Identify which cell holds the provided text, then report its (x, y) central coordinate. 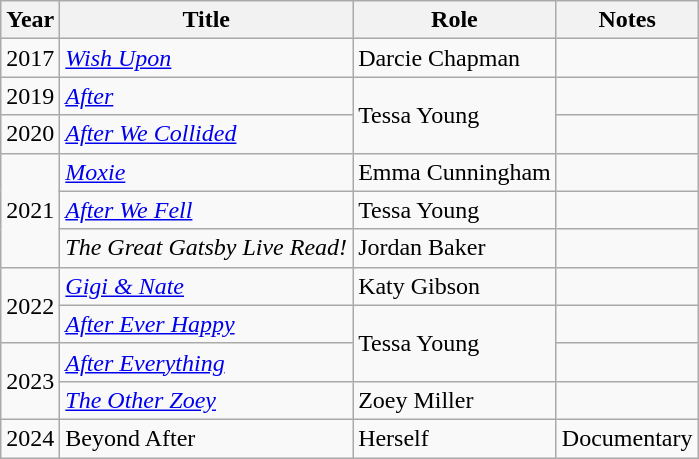
Darcie Chapman (455, 58)
Notes (627, 20)
2020 (30, 134)
Title (206, 20)
Role (455, 20)
Documentary (627, 438)
The Great Gatsby Live Read! (206, 248)
After We Collided (206, 134)
2021 (30, 210)
Emma Cunningham (455, 172)
After Ever Happy (206, 324)
Beyond After (206, 438)
2019 (30, 96)
Jordan Baker (455, 248)
Year (30, 20)
2023 (30, 381)
After We Fell (206, 210)
Moxie (206, 172)
Katy Gibson (455, 286)
Gigi & Nate (206, 286)
Zoey Miller (455, 400)
After (206, 96)
The Other Zoey (206, 400)
Wish Upon (206, 58)
After Everything (206, 362)
Herself (455, 438)
2024 (30, 438)
2017 (30, 58)
2022 (30, 305)
